Capture the cell that displays the provided text and extract its [X, Y] central coordinate. 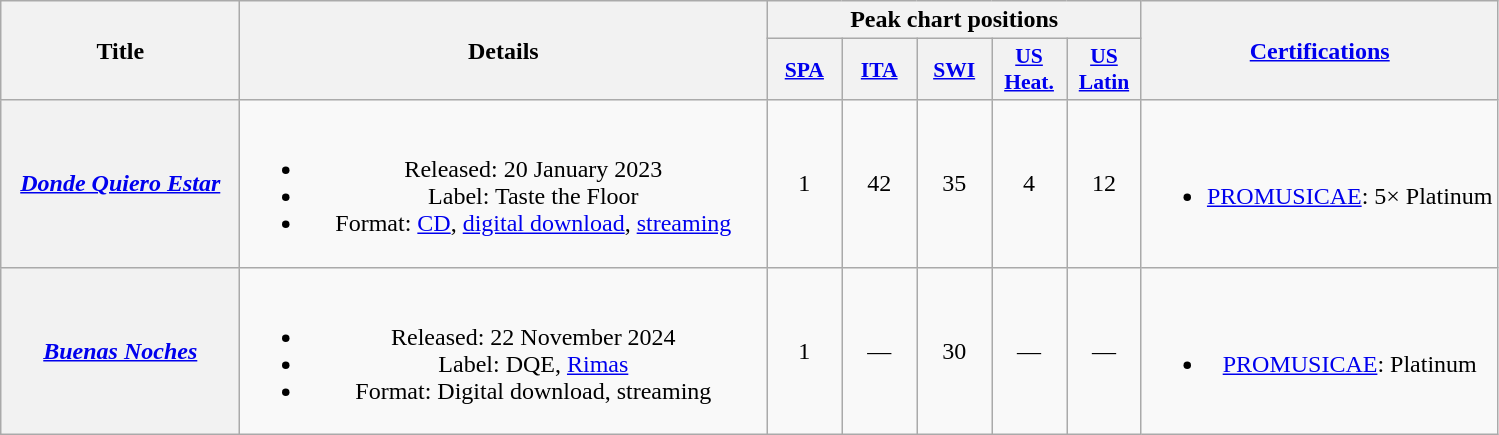
SWI [954, 70]
Released: 22 November 2024Label: DQE, RimasFormat: Digital download, streaming [504, 350]
42 [880, 184]
PROMUSICAE: 5× Platinum [1320, 184]
4 [1030, 184]
Title [120, 50]
ITA [880, 70]
Released: 20 January 2023Label: Taste the FloorFormat: CD, digital download, streaming [504, 184]
Peak chart positions [954, 20]
12 [1104, 184]
Certifications [1320, 50]
Details [504, 50]
PROMUSICAE: Platinum [1320, 350]
SPA [804, 70]
USLatin [1104, 70]
Buenas Noches [120, 350]
30 [954, 350]
USHeat. [1030, 70]
35 [954, 184]
Donde Quiero Estar [120, 184]
